Find where the given text appears and provide that cell's center as (x, y) coordinate. 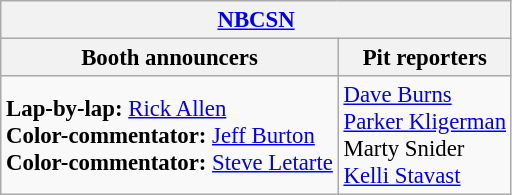
Lap-by-lap: Rick AllenColor-commentator: Jeff BurtonColor-commentator: Steve Letarte (170, 136)
Pit reporters (424, 58)
Dave BurnsParker KligermanMarty SniderKelli Stavast (424, 136)
NBCSN (256, 20)
Booth announcers (170, 58)
